Extract the [X, Y] coordinate from the center of the cell holding the provided text.  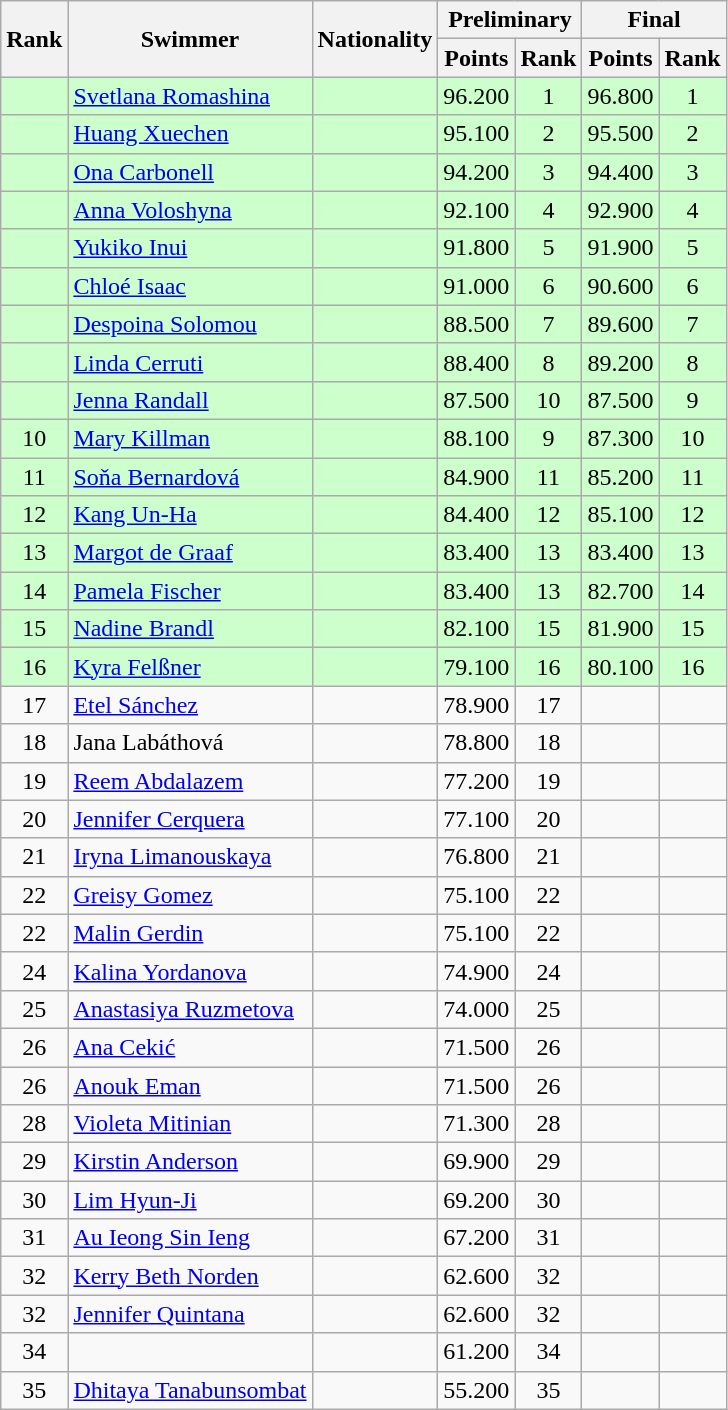
Jana Labáthová [190, 743]
Kirstin Anderson [190, 1162]
Jennifer Quintana [190, 1314]
81.900 [620, 629]
Jenna Randall [190, 400]
Soňa Bernardová [190, 477]
Kyra Felßner [190, 667]
94.200 [476, 172]
91.000 [476, 286]
Anouk Eman [190, 1085]
Kerry Beth Norden [190, 1276]
Nadine Brandl [190, 629]
88.500 [476, 324]
78.800 [476, 743]
Chloé Isaac [190, 286]
Kang Un-Ha [190, 515]
Kalina Yordanova [190, 971]
Reem Abdalazem [190, 781]
Huang Xuechen [190, 134]
Despoina Solomou [190, 324]
74.000 [476, 1009]
Margot de Graaf [190, 553]
69.900 [476, 1162]
84.400 [476, 515]
Greisy Gomez [190, 895]
91.800 [476, 248]
69.200 [476, 1200]
79.100 [476, 667]
89.600 [620, 324]
92.100 [476, 210]
Au Ieong Sin Ieng [190, 1238]
Dhitaya Tanabunsombat [190, 1390]
82.100 [476, 629]
Ona Carbonell [190, 172]
77.100 [476, 819]
Preliminary [510, 20]
87.300 [620, 438]
Anna Voloshyna [190, 210]
82.700 [620, 591]
78.900 [476, 705]
Violeta Mitinian [190, 1124]
Linda Cerruti [190, 362]
95.500 [620, 134]
Iryna Limanouskaya [190, 857]
Pamela Fischer [190, 591]
76.800 [476, 857]
91.900 [620, 248]
84.900 [476, 477]
Final [654, 20]
Etel Sánchez [190, 705]
55.200 [476, 1390]
95.100 [476, 134]
85.100 [620, 515]
90.600 [620, 286]
89.200 [620, 362]
85.200 [620, 477]
Jennifer Cerquera [190, 819]
96.200 [476, 96]
Anastasiya Ruzmetova [190, 1009]
88.400 [476, 362]
Svetlana Romashina [190, 96]
Lim Hyun-Ji [190, 1200]
92.900 [620, 210]
77.200 [476, 781]
74.900 [476, 971]
Malin Gerdin [190, 933]
71.300 [476, 1124]
Yukiko Inui [190, 248]
61.200 [476, 1352]
94.400 [620, 172]
Swimmer [190, 39]
Mary Killman [190, 438]
80.100 [620, 667]
Nationality [375, 39]
96.800 [620, 96]
Ana Cekić [190, 1047]
67.200 [476, 1238]
88.100 [476, 438]
